Return (x, y) of the center of cell containing provided text 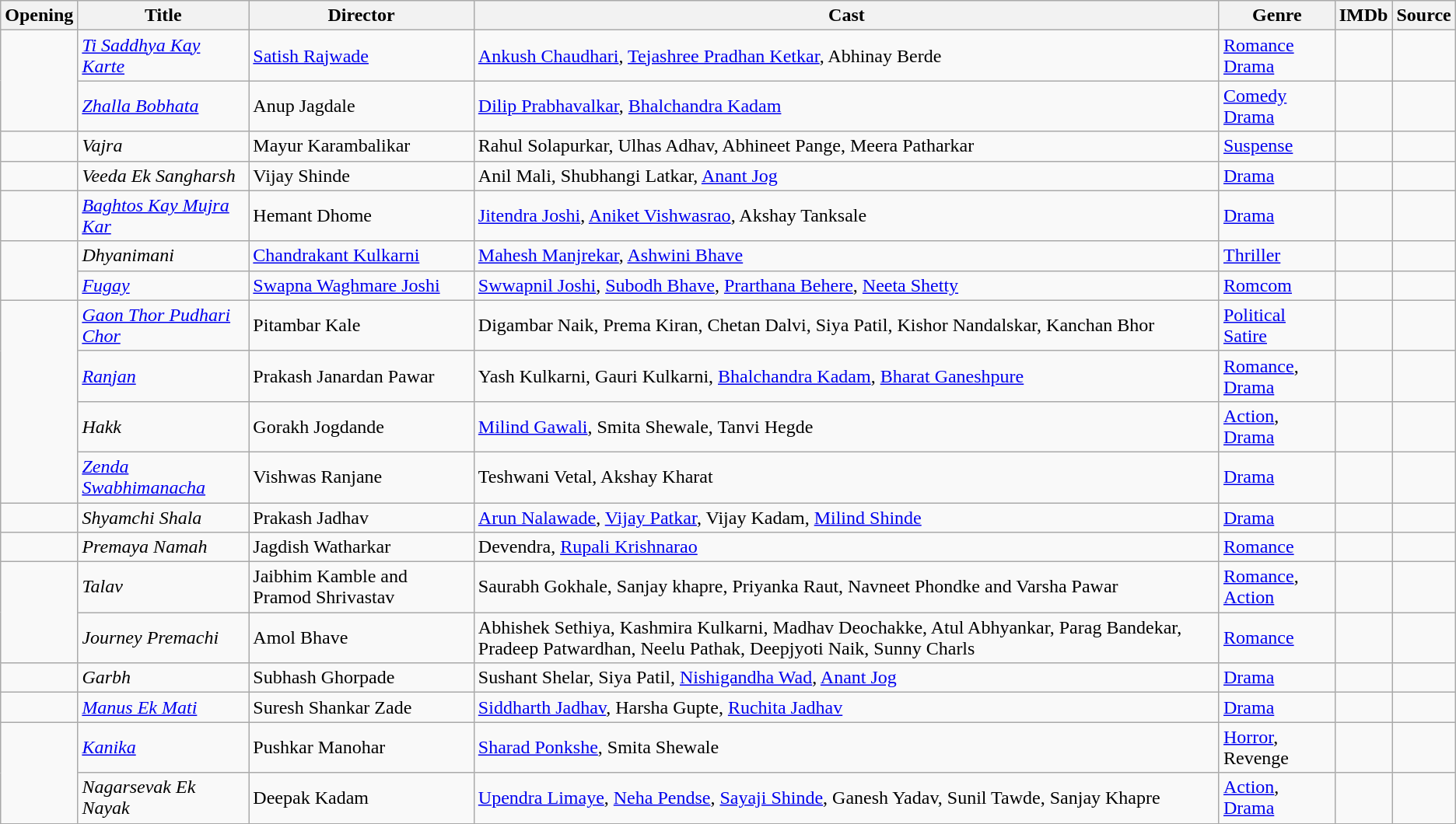
Suresh Shankar Zade (362, 707)
Vijay Shinde (362, 176)
Horror, Revenge (1277, 748)
Digambar Naik, Prema Kiran, Chetan Dalvi, Siya Patil, Kishor Nandalskar, Kanchan Bhor (846, 325)
Shyamchi Shala (163, 517)
Deepak Kadam (362, 798)
Mayur Karambalikar (362, 146)
Satish Rajwade (362, 56)
Jitendra Joshi, Aniket Vishwasrao, Akshay Tanksale (846, 216)
Ranjan (163, 376)
Teshwani Vetal, Akshay Kharat (846, 477)
Kanika (163, 748)
Manus Ek Mati (163, 707)
Amol Bhave (362, 637)
Premaya Namah (163, 547)
IMDb (1363, 16)
Fugay (163, 285)
Nagarsevak Ek Nayak (163, 798)
Genre (1277, 16)
Romance, Drama (1277, 376)
Upendra Limaye, Neha Pendse, Sayaji Shinde, Ganesh Yadav, Sunil Tawde, Sanjay Khapre (846, 798)
Anil Mali, Shubhangi Latkar, Anant Jog (846, 176)
Swwapnil Joshi, Subodh Bhave, Prarthana Behere, Neeta Shetty (846, 285)
Sharad Ponkshe, Smita Shewale (846, 748)
Zhalla Bobhata (163, 106)
Pushkar Manohar (362, 748)
Ankush Chaudhari, Tejashree Pradhan Ketkar, Abhinay Berde (846, 56)
Arun Nalawade, Vijay Patkar, Vijay Kadam, Milind Shinde (846, 517)
Gaon Thor Pudhari Chor (163, 325)
Siddharth Jadhav, Harsha Gupte, Ruchita Jadhav (846, 707)
Mahesh Manjrekar, Ashwini Bhave (846, 256)
Baghtos Kay Mujra Kar (163, 216)
Garbh (163, 678)
Dhyanimani (163, 256)
Abhishek Sethiya, Kashmira Kulkarni, Madhav Deochakke, Atul Abhyankar, Parag Bandekar, Pradeep Patwardhan, Neelu Pathak, Deepjyoti Naik, Sunny Charls (846, 637)
Anup Jagdale (362, 106)
Director (362, 16)
Rahul Solapurkar, Ulhas Adhav, Abhineet Pange, Meera Patharkar (846, 146)
Milind Gawali, Smita Shewale, Tanvi Hegde (846, 426)
Swapna Waghmare Joshi (362, 285)
Vishwas Ranjane (362, 477)
Gorakh Jogdande (362, 426)
Journey Premachi (163, 637)
Romance Drama (1277, 56)
Saurabh Gokhale, Sanjay khapre, Priyanka Raut, Navneet Phondke and Varsha Pawar (846, 588)
Pitambar Kale (362, 325)
Thriller (1277, 256)
Source (1423, 16)
Yash Kulkarni, Gauri Kulkarni, Bhalchandra Kadam, Bharat Ganeshpure (846, 376)
Ti Saddhya Kay Karte (163, 56)
Jaibhim Kamble and Pramod Shrivastav (362, 588)
Chandrakant Kulkarni (362, 256)
Opening (39, 16)
Prakash Jadhav (362, 517)
Romcom (1277, 285)
Jagdish Watharkar (362, 547)
Political Satire (1277, 325)
Hemant Dhome (362, 216)
Devendra, Rupali Krishnarao (846, 547)
Zenda Swabhimanacha (163, 477)
Vajra (163, 146)
Comedy Drama (1277, 106)
Talav (163, 588)
Dilip Prabhavalkar, Bhalchandra Kadam (846, 106)
Romance, Action (1277, 588)
Title (163, 16)
Sushant Shelar, Siya Patil, Nishigandha Wad, Anant Jog (846, 678)
Subhash Ghorpade (362, 678)
Hakk (163, 426)
Prakash Janardan Pawar (362, 376)
Suspense (1277, 146)
Cast (846, 16)
Veeda Ek Sangharsh (163, 176)
